Provide the (X, Y) coordinate of the cell's center where the given text is located.  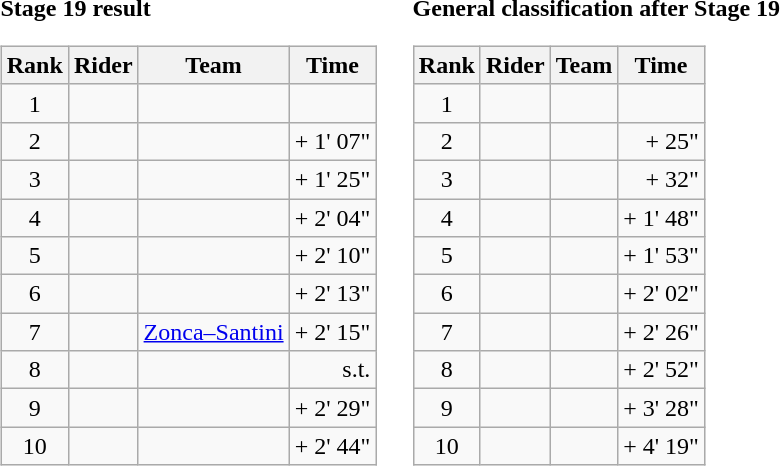
+ 4' 19" (662, 446)
+ 2' 29" (332, 408)
+ 2' 15" (332, 332)
+ 2' 44" (332, 446)
s.t. (332, 370)
+ 2' 13" (332, 294)
+ 1' 53" (662, 256)
+ 2' 10" (332, 256)
+ 2' 02" (662, 294)
+ 1' 48" (662, 217)
+ 1' 07" (332, 141)
+ 32" (662, 179)
+ 2' 04" (332, 217)
+ 25" (662, 141)
Zonca–Santini (214, 332)
+ 2' 52" (662, 370)
+ 1' 25" (332, 179)
+ 2' 26" (662, 332)
+ 3' 28" (662, 408)
